For the text-containing cell, return its midpoint in (x, y) coordinate format. 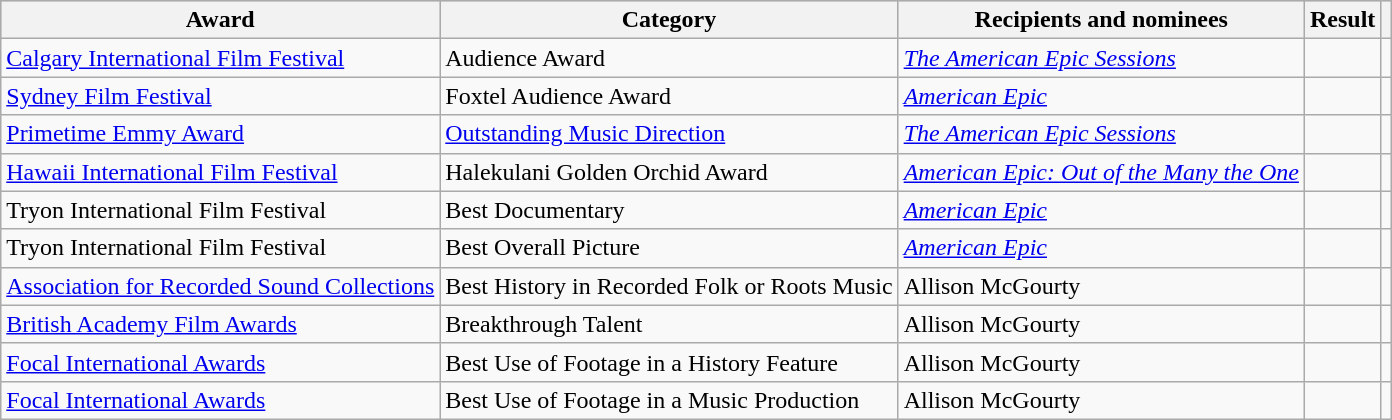
Recipients and nominees (1101, 20)
Best Documentary (669, 210)
Association for Recorded Sound Collections (220, 286)
Breakthrough Talent (669, 324)
Best Overall Picture (669, 248)
Primetime Emmy Award (220, 134)
Foxtel Audience Award (669, 96)
Category (669, 20)
Audience Award (669, 58)
Award (220, 20)
Best Use of Footage in a Music Production (669, 400)
Best Use of Footage in a History Feature (669, 362)
Sydney Film Festival (220, 96)
British Academy Film Awards (220, 324)
Outstanding Music Direction (669, 134)
Result (1342, 20)
American Epic: Out of the Many the One (1101, 172)
Calgary International Film Festival (220, 58)
Best History in Recorded Folk or Roots Music (669, 286)
Hawaii International Film Festival (220, 172)
Halekulani Golden Orchid Award (669, 172)
